Determine the (X, Y) coordinate at the center of the cell enclosing the given text.  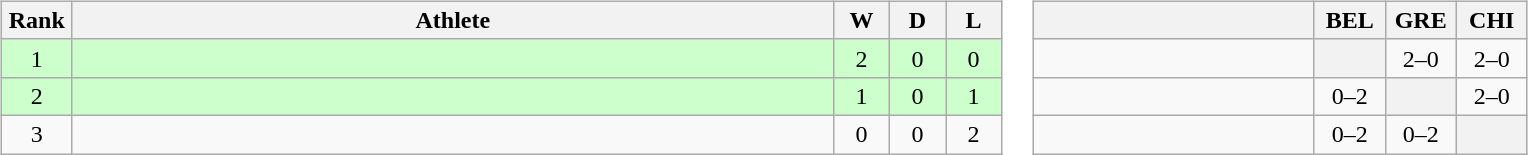
Rank (36, 20)
W (861, 20)
3 (36, 134)
CHI (1492, 20)
GRE (1420, 20)
Athlete (452, 20)
L (974, 20)
D (917, 20)
BEL (1350, 20)
